Search for the cell housing the specified text and yield its [X, Y] center coordinate. 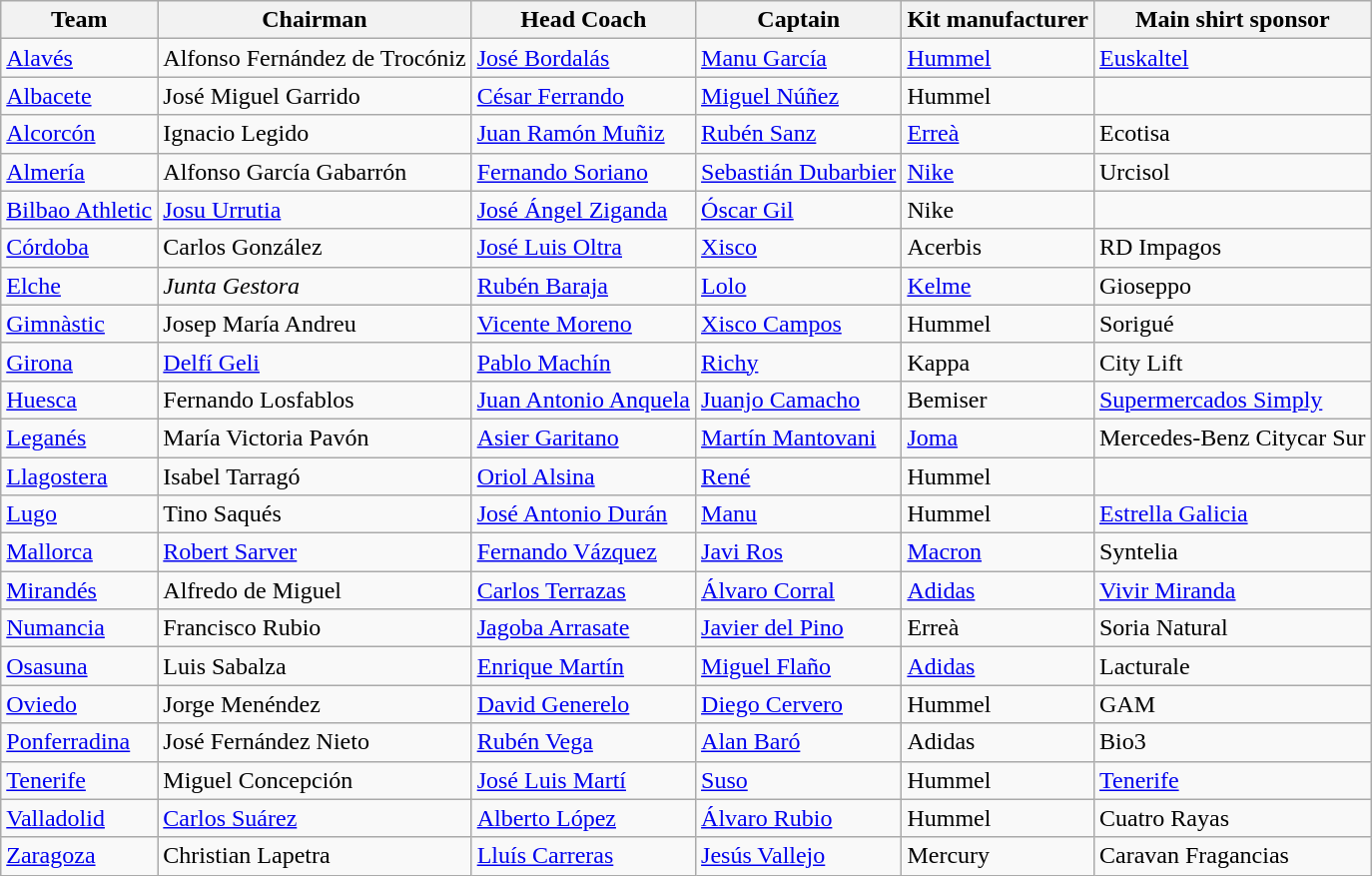
Alberto López [583, 818]
Alfonso García Gabarrón [315, 172]
Cuatro Rayas [1232, 818]
Córdoba [80, 248]
Almería [80, 172]
Josep María Andreu [315, 324]
Main shirt sponsor [1232, 20]
Bemiser [999, 400]
Kit manufacturer [999, 20]
Oviedo [80, 704]
Joma [999, 438]
Juanjo Camacho [799, 400]
Soria Natural [1232, 628]
Mirandés [80, 590]
Tino Saqués [315, 514]
Carlos Suárez [315, 818]
Manu [799, 514]
Richy [799, 362]
Kappa [999, 362]
Manu García [799, 58]
Juan Ramón Muñiz [583, 134]
Josu Urrutia [315, 210]
Vivir Miranda [1232, 590]
Álvaro Rubio [799, 818]
Lacturale [1232, 666]
Huesca [80, 400]
Fernando Vázquez [583, 552]
Javier del Pino [799, 628]
Luis Sabalza [315, 666]
José Antonio Durán [583, 514]
Girona [80, 362]
María Victoria Pavón [315, 438]
Elche [80, 286]
Alavés [80, 58]
Francisco Rubio [315, 628]
José Luis Martí [583, 780]
Jorge Menéndez [315, 704]
Christian Lapetra [315, 856]
Sebastián Dubarbier [799, 172]
Ecotisa [1232, 134]
RD Impagos [1232, 248]
René [799, 476]
Alcorcón [80, 134]
Caravan Fragancias [1232, 856]
Valladolid [80, 818]
Alfredo de Miguel [315, 590]
Chairman [315, 20]
Lugo [80, 514]
Fernando Soriano [583, 172]
Macron [999, 552]
Mercedes-Benz Citycar Sur [1232, 438]
José Fernández Nieto [315, 742]
Mercury [999, 856]
Lluís Carreras [583, 856]
Captain [799, 20]
Álvaro Corral [799, 590]
Rubén Baraja [583, 286]
Miguel Concepción [315, 780]
Vicente Moreno [583, 324]
GAM [1232, 704]
Alan Baró [799, 742]
José Luis Oltra [583, 248]
Ponferradina [80, 742]
José Ángel Ziganda [583, 210]
Gioseppo [1232, 286]
Jesús Vallejo [799, 856]
Enrique Martín [583, 666]
Robert Sarver [315, 552]
Rubén Vega [583, 742]
Miguel Núñez [799, 96]
Diego Cervero [799, 704]
Ignacio Legido [315, 134]
Carlos González [315, 248]
Estrella Galicia [1232, 514]
Fernando Losfablos [315, 400]
Sorigué [1232, 324]
Junta Gestora [315, 286]
Osasuna [80, 666]
Numancia [80, 628]
Syntelia [1232, 552]
Bilbao Athletic [80, 210]
Euskaltel [1232, 58]
Isabel Tarragó [315, 476]
Óscar Gil [799, 210]
Pablo Machín [583, 362]
Rubén Sanz [799, 134]
Mallorca [80, 552]
Acerbis [999, 248]
City Lift [1232, 362]
Xisco [799, 248]
Team [80, 20]
Martín Mantovani [799, 438]
Urcisol [1232, 172]
Asier Garitano [583, 438]
David Generelo [583, 704]
César Ferrando [583, 96]
Llagostera [80, 476]
Carlos Terrazas [583, 590]
Supermercados Simply [1232, 400]
Juan Antonio Anquela [583, 400]
Leganés [80, 438]
José Bordalás [583, 58]
Kelme [999, 286]
Zaragoza [80, 856]
Gimnàstic [80, 324]
Bio3 [1232, 742]
Alfonso Fernández de Trocóniz [315, 58]
Jagoba Arrasate [583, 628]
Albacete [80, 96]
Suso [799, 780]
Lolo [799, 286]
Delfí Geli [315, 362]
Oriol Alsina [583, 476]
José Miguel Garrido [315, 96]
Javi Ros [799, 552]
Head Coach [583, 20]
Miguel Flaño [799, 666]
Xisco Campos [799, 324]
